Return the (X, Y) coordinate for the center point of the cell that contains the specified text.  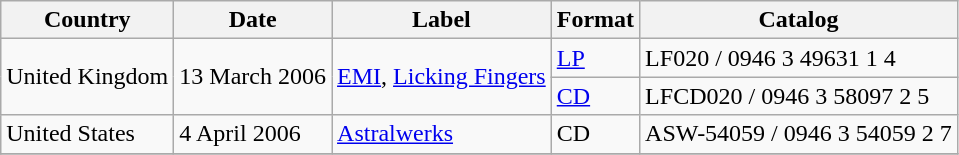
Label (442, 20)
13 March 2006 (253, 77)
Country (88, 20)
Catalog (799, 20)
4 April 2006 (253, 134)
Astralwerks (442, 134)
LP (595, 58)
EMI, Licking Fingers (442, 77)
Date (253, 20)
United Kingdom (88, 77)
ASW-54059 / 0946 3 54059 2 7 (799, 134)
LFCD020 / 0946 3 58097 2 5 (799, 96)
LF020 / 0946 3 49631 1 4 (799, 58)
United States (88, 134)
Format (595, 20)
